Search for the cell housing the specified text and yield its (x, y) center coordinate. 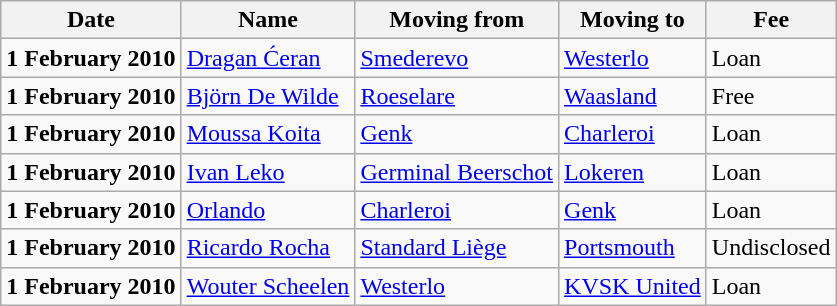
Ivan Leko (268, 172)
Standard Liège (457, 248)
Germinal Beerschot (457, 172)
KVSK United (633, 286)
Fee (771, 20)
Portsmouth (633, 248)
Roeselare (457, 96)
Björn De Wilde (268, 96)
Smederevo (457, 58)
Undisclosed (771, 248)
Dragan Ćeran (268, 58)
Moving from (457, 20)
Date (91, 20)
Name (268, 20)
Ricardo Rocha (268, 248)
Lokeren (633, 172)
Moving to (633, 20)
Free (771, 96)
Wouter Scheelen (268, 286)
Orlando (268, 210)
Moussa Koita (268, 134)
Waasland (633, 96)
